Determine the [X, Y] coordinate at the center of the cell enclosing the given text.  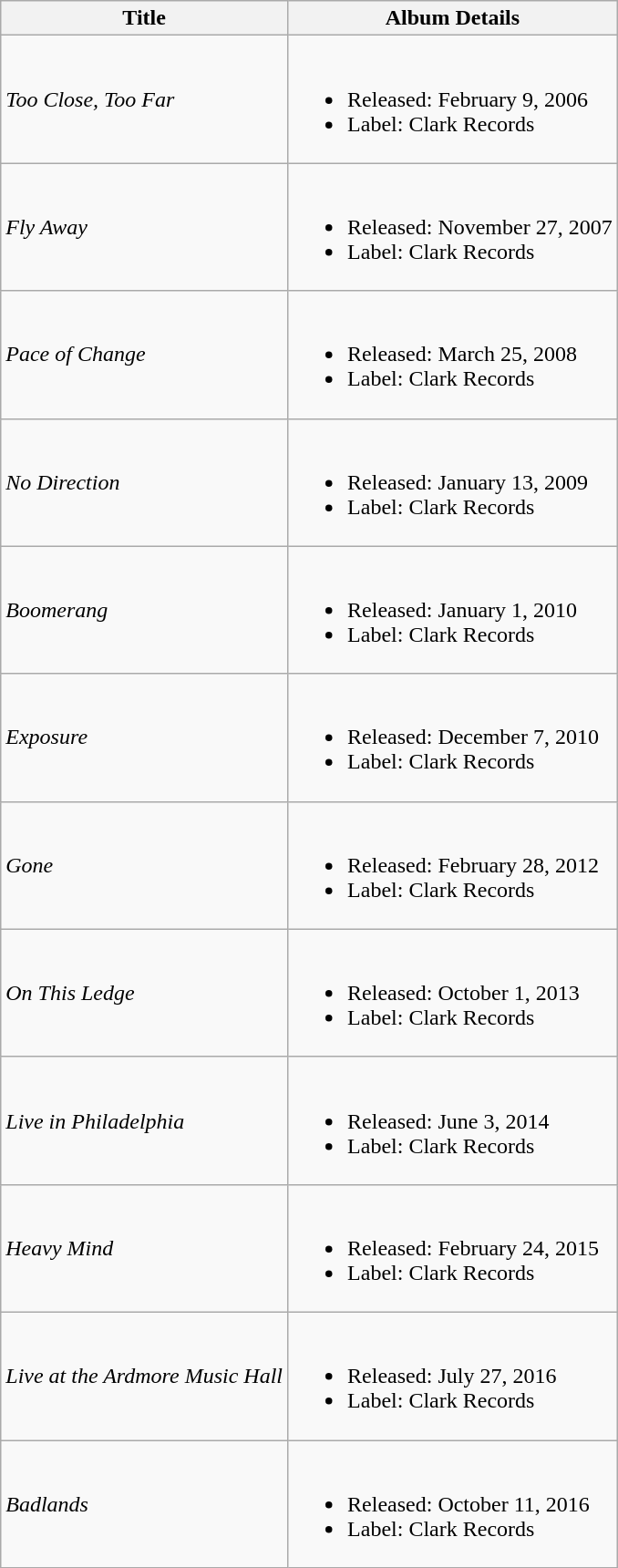
Gone [144, 865]
Too Close, Too Far [144, 99]
Released: October 1, 2013Label: Clark Records [453, 993]
Released: July 27, 2016Label: Clark Records [453, 1376]
Exposure [144, 738]
Released: June 3, 2014Label: Clark Records [453, 1120]
Released: November 27, 2007Label: Clark Records [453, 227]
Fly Away [144, 227]
Released: January 13, 2009Label: Clark Records [453, 482]
Live in Philadelphia [144, 1120]
On This Ledge [144, 993]
Released: February 9, 2006Label: Clark Records [453, 99]
Released: October 11, 2016Label: Clark Records [453, 1504]
Released: March 25, 2008Label: Clark Records [453, 355]
Pace of Change [144, 355]
Title [144, 18]
Released: December 7, 2010Label: Clark Records [453, 738]
Live at the Ardmore Music Hall [144, 1376]
Released: February 28, 2012Label: Clark Records [453, 865]
Boomerang [144, 610]
Badlands [144, 1504]
Album Details [453, 18]
Released: January 1, 2010Label: Clark Records [453, 610]
Released: February 24, 2015Label: Clark Records [453, 1248]
No Direction [144, 482]
Heavy Mind [144, 1248]
